Identify which cell holds the provided text, then report its [x, y] central coordinate. 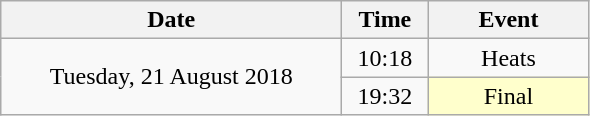
Heats [508, 58]
Event [508, 20]
10:18 [385, 58]
19:32 [385, 96]
Date [172, 20]
Time [385, 20]
Tuesday, 21 August 2018 [172, 77]
Final [508, 96]
